Search for the cell housing the specified text and yield its [x, y] center coordinate. 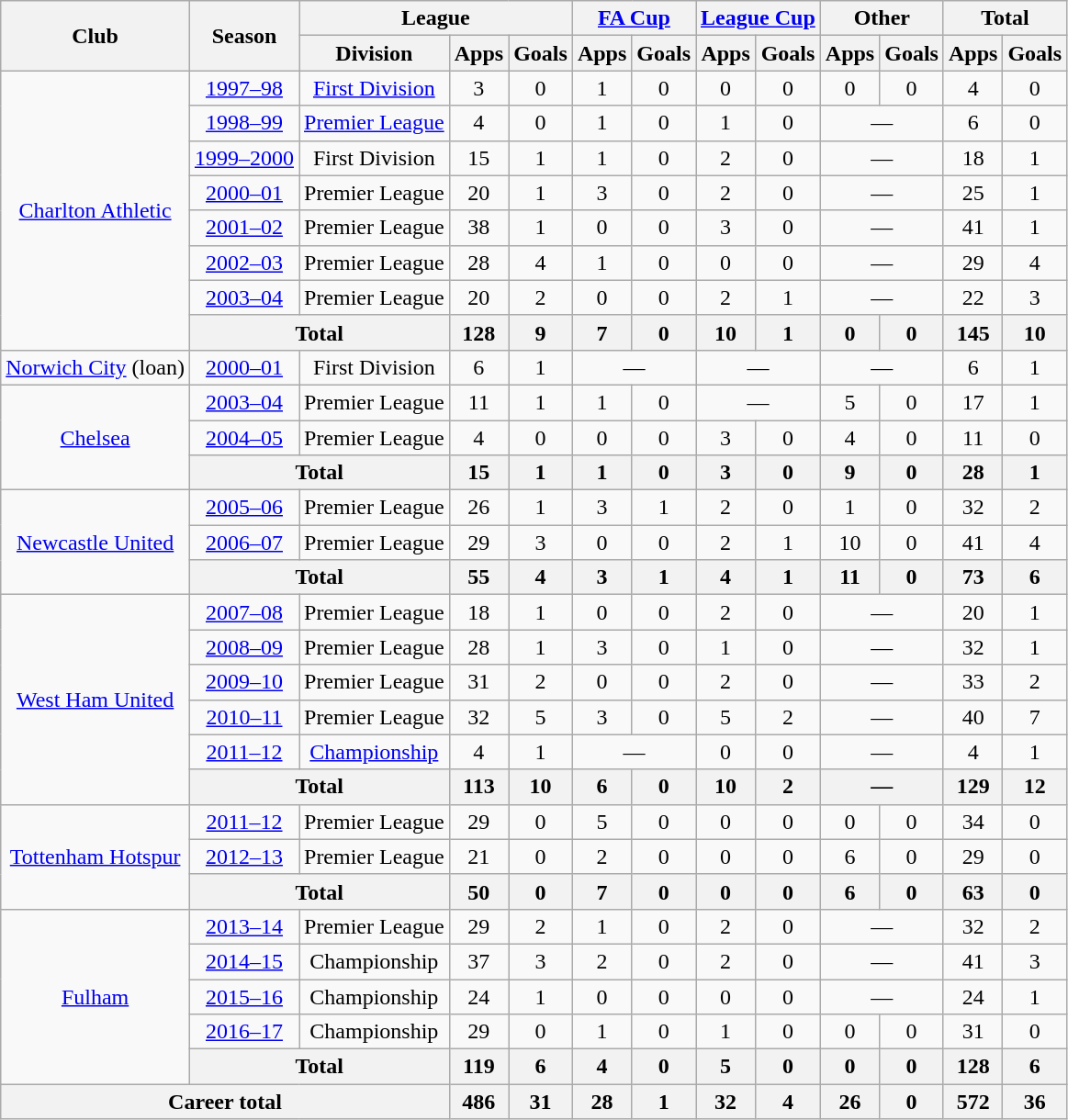
2002–03 [244, 263]
2010–11 [244, 717]
34 [972, 822]
55 [478, 577]
2014–15 [244, 961]
2015–16 [244, 996]
2001–02 [244, 228]
Division [375, 53]
2004–05 [244, 438]
113 [478, 787]
2013–14 [244, 926]
Tottenham Hotspur [96, 857]
25 [972, 193]
572 [972, 1102]
Fulham [96, 996]
129 [972, 787]
2006–07 [244, 543]
Club [96, 36]
33 [972, 682]
Newcastle United [96, 543]
36 [1035, 1102]
38 [478, 228]
League Cup [759, 18]
Season [244, 36]
486 [478, 1102]
12 [1035, 787]
Chelsea [96, 437]
Other [882, 18]
40 [972, 717]
50 [478, 891]
63 [972, 891]
Norwich City (loan) [96, 367]
Career total [225, 1102]
1997–98 [244, 88]
2007–08 [244, 612]
2008–09 [244, 647]
Charlton Athletic [96, 210]
2009–10 [244, 682]
119 [478, 1067]
FA Cup [634, 18]
2012–13 [244, 857]
West Ham United [96, 700]
73 [972, 577]
2016–17 [244, 1032]
1999–2000 [244, 158]
37 [478, 961]
145 [972, 332]
22 [972, 297]
21 [478, 857]
League [436, 18]
1998–99 [244, 123]
2005–06 [244, 508]
17 [972, 402]
